Find where the given text appears and provide that cell's center as (x, y) coordinate. 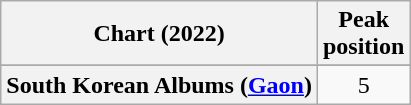
Chart (2022) (160, 34)
Peakposition (363, 34)
5 (363, 85)
South Korean Albums (Gaon) (160, 85)
